Return (X, Y) of the center of cell containing provided text 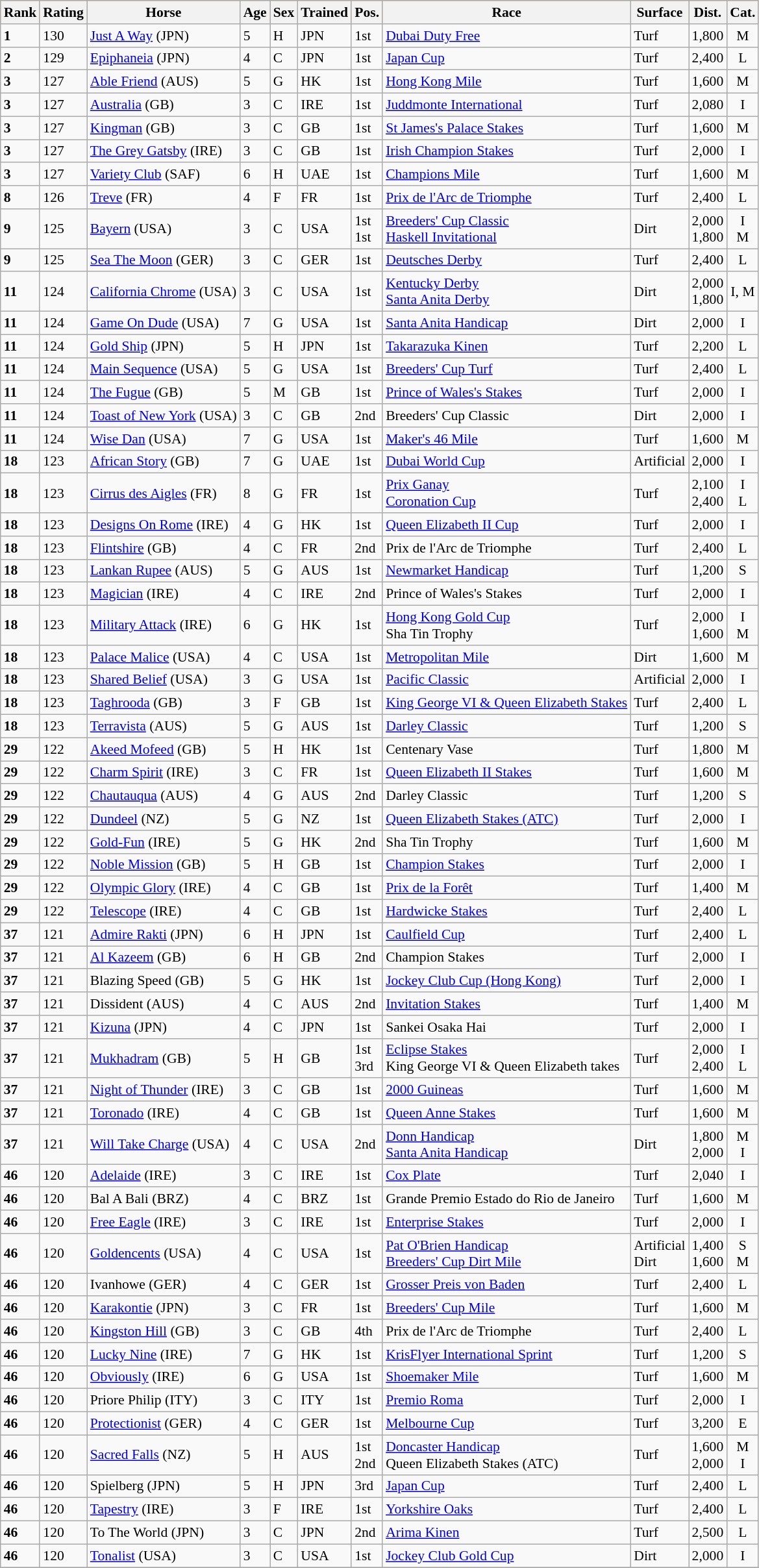
Bayern (USA) (164, 229)
Al Kazeem (GB) (164, 958)
2,1002,400 (708, 493)
Main Sequence (USA) (164, 369)
NZ (325, 819)
Ivanhowe (GER) (164, 1285)
Able Friend (AUS) (164, 82)
Centenary Vase (506, 749)
Sankei Osaka Hai (506, 1027)
1st2nd (367, 1454)
1st3rd (367, 1058)
Game On Dude (USA) (164, 323)
Queen Elizabeth II Cup (506, 525)
Race (506, 12)
Priore Philip (ITY) (164, 1400)
Pat O'Brien HandicapBreeders' Cup Dirt Mile (506, 1253)
Prix de la Forêt (506, 888)
Lucky Nine (IRE) (164, 1354)
4th (367, 1331)
Gold-Fun (IRE) (164, 842)
Flintshire (GB) (164, 548)
Blazing Speed (GB) (164, 981)
Free Eagle (IRE) (164, 1222)
Pacific Classic (506, 680)
Yorkshire Oaks (506, 1510)
Epiphaneia (JPN) (164, 58)
Invitation Stakes (506, 1004)
Prix GanayCoronation Cup (506, 493)
Just A Way (JPN) (164, 36)
The Fugue (GB) (164, 393)
Cat. (743, 12)
Queen Elizabeth Stakes (ATC) (506, 819)
1,6002,000 (708, 1454)
2,080 (708, 105)
Noble Mission (GB) (164, 865)
Military Attack (IRE) (164, 626)
KrisFlyer International Sprint (506, 1354)
Dubai World Cup (506, 462)
Arima Kinen (506, 1533)
Rank (21, 12)
Age (255, 12)
Tonalist (USA) (164, 1556)
Spielberg (JPN) (164, 1486)
Charm Spirit (IRE) (164, 773)
Gold Ship (JPN) (164, 346)
Wise Dan (USA) (164, 439)
Breeders' Cup Mile (506, 1308)
Protectionist (GER) (164, 1424)
Breeders' Cup ClassicHaskell Invitational (506, 229)
Designs On Rome (IRE) (164, 525)
SM (743, 1253)
Caulfield Cup (506, 934)
Enterprise Stakes (506, 1222)
Sex (284, 12)
Rating (63, 12)
2,0002,400 (708, 1058)
Treve (FR) (164, 197)
Jockey Club Cup (Hong Kong) (506, 981)
Adelaide (IRE) (164, 1176)
The Grey Gatsby (IRE) (164, 151)
Terravista (AUS) (164, 727)
Donn HandicapSanta Anita Handicap (506, 1144)
Lankan Rupee (AUS) (164, 571)
Shoemaker Mile (506, 1377)
E (743, 1424)
Trained (325, 12)
Irish Champion Stakes (506, 151)
Cox Plate (506, 1176)
Sea The Moon (GER) (164, 260)
Karakontie (JPN) (164, 1308)
Olympic Glory (IRE) (164, 888)
Metropolitan Mile (506, 657)
Jockey Club Gold Cup (506, 1556)
Dubai Duty Free (506, 36)
Hong Kong Mile (506, 82)
1,4001,600 (708, 1253)
African Story (GB) (164, 462)
Sha Tin Trophy (506, 842)
Tapestry (IRE) (164, 1510)
Shared Belief (USA) (164, 680)
Juddmonte International (506, 105)
BRZ (325, 1199)
Bal A Bali (BRZ) (164, 1199)
Takarazuka Kinen (506, 346)
Dundeel (NZ) (164, 819)
St James's Palace Stakes (506, 128)
Cirrus des Aigles (FR) (164, 493)
1st1st (367, 229)
Chautauqua (AUS) (164, 796)
Hardwicke Stakes (506, 912)
Santa Anita Handicap (506, 323)
Dist. (708, 12)
Eclipse StakesKing George VI & Queen Elizabeth takes (506, 1058)
Surface (660, 12)
2,200 (708, 346)
Magician (IRE) (164, 594)
Queen Anne Stakes (506, 1113)
1,8002,000 (708, 1144)
California Chrome (USA) (164, 292)
Deutsches Derby (506, 260)
Grande Premio Estado do Rio de Janeiro (506, 1199)
Akeed Mofeed (GB) (164, 749)
Toronado (IRE) (164, 1113)
Admire Rakti (JPN) (164, 934)
Maker's 46 Mile (506, 439)
Premio Roma (506, 1400)
Doncaster HandicapQueen Elizabeth Stakes (ATC) (506, 1454)
Kingston Hill (GB) (164, 1331)
Pos. (367, 12)
Night of Thunder (IRE) (164, 1090)
Will Take Charge (USA) (164, 1144)
King George VI & Queen Elizabeth Stakes (506, 703)
1 (21, 36)
Australia (GB) (164, 105)
Hong Kong Gold CupSha Tin Trophy (506, 626)
Queen Elizabeth II Stakes (506, 773)
130 (63, 36)
2,500 (708, 1533)
Horse (164, 12)
Newmarket Handicap (506, 571)
Toast of New York (USA) (164, 416)
Sacred Falls (NZ) (164, 1454)
3rd (367, 1486)
2,0001,600 (708, 626)
Dissident (AUS) (164, 1004)
Breeders' Cup Classic (506, 416)
Taghrooda (GB) (164, 703)
Champions Mile (506, 175)
2000 Guineas (506, 1090)
Palace Malice (USA) (164, 657)
2 (21, 58)
126 (63, 197)
Kingman (GB) (164, 128)
Breeders' Cup Turf (506, 369)
Obviously (IRE) (164, 1377)
129 (63, 58)
I, M (743, 292)
Mukhadram (GB) (164, 1058)
2,040 (708, 1176)
Kizuna (JPN) (164, 1027)
ITY (325, 1400)
ArtificialDirt (660, 1253)
Kentucky DerbySanta Anita Derby (506, 292)
Goldencents (USA) (164, 1253)
To The World (JPN) (164, 1533)
Telescope (IRE) (164, 912)
Variety Club (SAF) (164, 175)
Grosser Preis von Baden (506, 1285)
3,200 (708, 1424)
Melbourne Cup (506, 1424)
